Identify which cell holds the provided text, then report its [x, y] central coordinate. 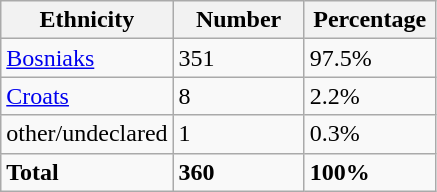
0.3% [370, 134]
8 [238, 96]
Ethnicity [87, 20]
360 [238, 172]
100% [370, 172]
Bosniaks [87, 58]
97.5% [370, 58]
2.2% [370, 96]
Croats [87, 96]
351 [238, 58]
other/undeclared [87, 134]
Percentage [370, 20]
1 [238, 134]
Number [238, 20]
Total [87, 172]
